Return the (X, Y) coordinate for the center point of the cell that contains the specified text.  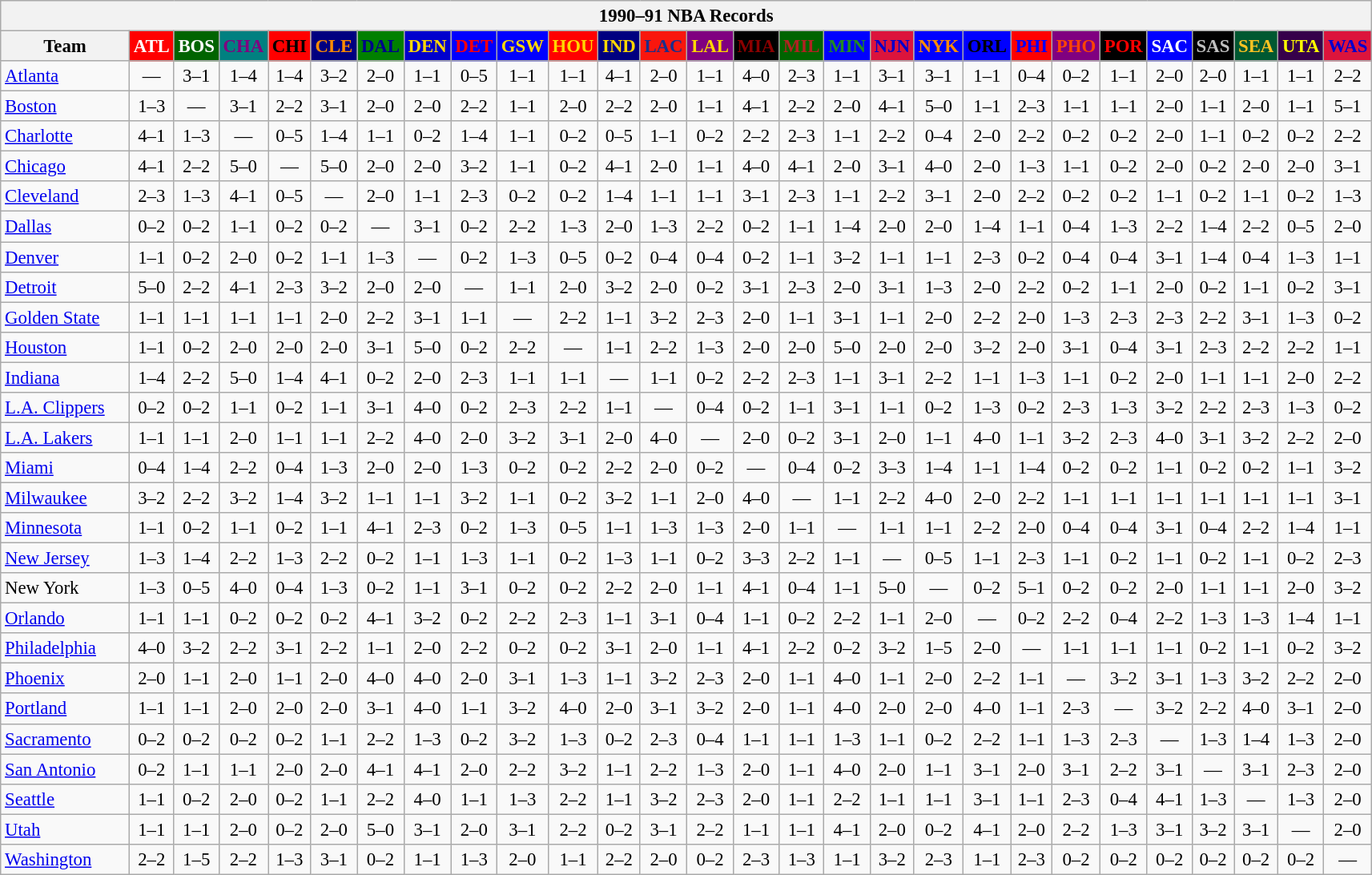
HOU (573, 46)
MIL (802, 46)
DAL (381, 46)
SAS (1213, 46)
POR (1123, 46)
SEA (1256, 46)
WAS (1348, 46)
Indiana (66, 377)
Washington (66, 860)
New Jersey (66, 558)
LAC (663, 46)
BOS (196, 46)
Detroit (66, 287)
Seattle (66, 799)
Minnesota (66, 528)
PHO (1076, 46)
San Antonio (66, 769)
DEN (428, 46)
Cleveland (66, 196)
Sacramento (66, 739)
GSW (522, 46)
Boston (66, 107)
Charlotte (66, 136)
Orlando (66, 619)
Golden State (66, 317)
CHA (243, 46)
Portland (66, 709)
PHI (1032, 46)
Phoenix (66, 679)
MIN (847, 46)
Chicago (66, 167)
Miami (66, 468)
1990–91 NBA Records (686, 16)
CLE (333, 46)
DET (474, 46)
NJN (892, 46)
SAC (1169, 46)
UTA (1301, 46)
Milwaukee (66, 498)
L.A. Lakers (66, 437)
Dallas (66, 227)
Atlanta (66, 76)
ATL (151, 46)
CHI (289, 46)
IND (619, 46)
Utah (66, 829)
New York (66, 588)
MIA (756, 46)
NYK (939, 46)
LAL (710, 46)
Denver (66, 257)
L.A. Clippers (66, 408)
ORL (987, 46)
Philadelphia (66, 648)
Team (66, 46)
Houston (66, 347)
